Return [x, y] of the center of cell containing provided text 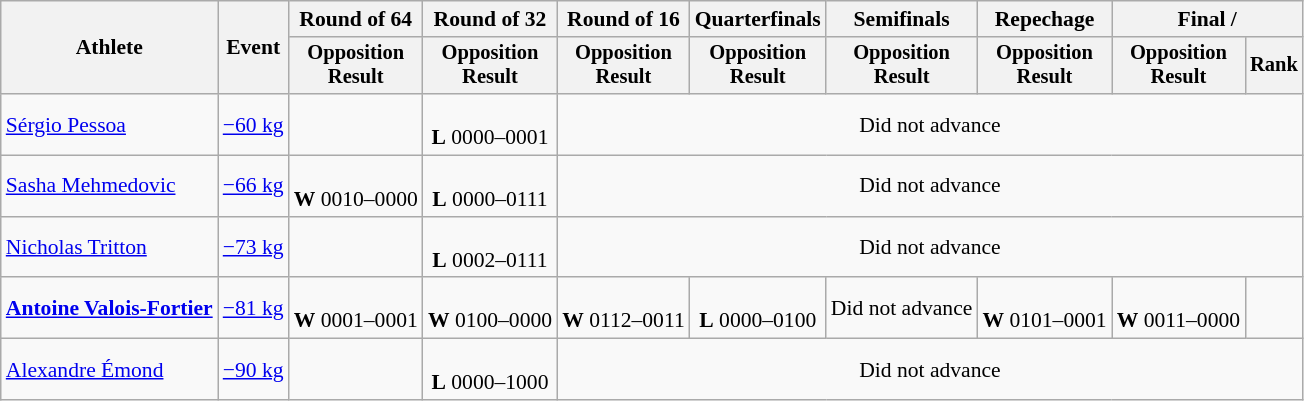
Athlete [110, 48]
W 0112–0011 [624, 308]
Nicholas Tritton [110, 248]
−73 kg [254, 248]
−90 kg [254, 370]
Final / [1208, 19]
L 0000–0111 [490, 186]
Rank [1274, 66]
Repechage [1044, 19]
−81 kg [254, 308]
L 0002–0111 [490, 248]
W 0100–0000 [490, 308]
Antoine Valois-Fortier [110, 308]
Round of 32 [490, 19]
L 0000–1000 [490, 370]
Round of 64 [356, 19]
Sasha Mehmedovic [110, 186]
Semifinals [902, 19]
W 0101–0001 [1044, 308]
Sérgio Pessoa [110, 124]
Quarterfinals [758, 19]
W 0001–0001 [356, 308]
Round of 16 [624, 19]
W 0010–0000 [356, 186]
L 0000–0100 [758, 308]
−60 kg [254, 124]
−66 kg [254, 186]
Alexandre Émond [110, 370]
Event [254, 48]
L 0000–0001 [490, 124]
W 0011–0000 [1178, 308]
